Return [X, Y] of the center of cell containing provided text 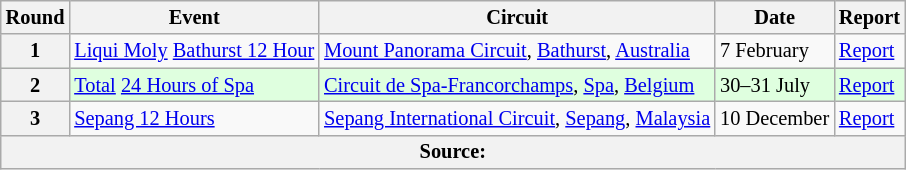
Circuit de Spa-Francorchamps, Spa, Belgium [517, 85]
Total 24 Hours of Spa [194, 85]
1 [36, 51]
Date [774, 17]
Circuit [517, 17]
3 [36, 118]
7 February [774, 51]
30–31 July [774, 85]
Sepang 12 Hours [194, 118]
10 December [774, 118]
Liqui Moly Bathurst 12 Hour [194, 51]
Mount Panorama Circuit, Bathurst, Australia [517, 51]
Sepang International Circuit, Sepang, Malaysia [517, 118]
Event [194, 17]
2 [36, 85]
Round [36, 17]
Source: [453, 152]
